Find where the given text appears and provide that cell's center as [x, y] coordinate. 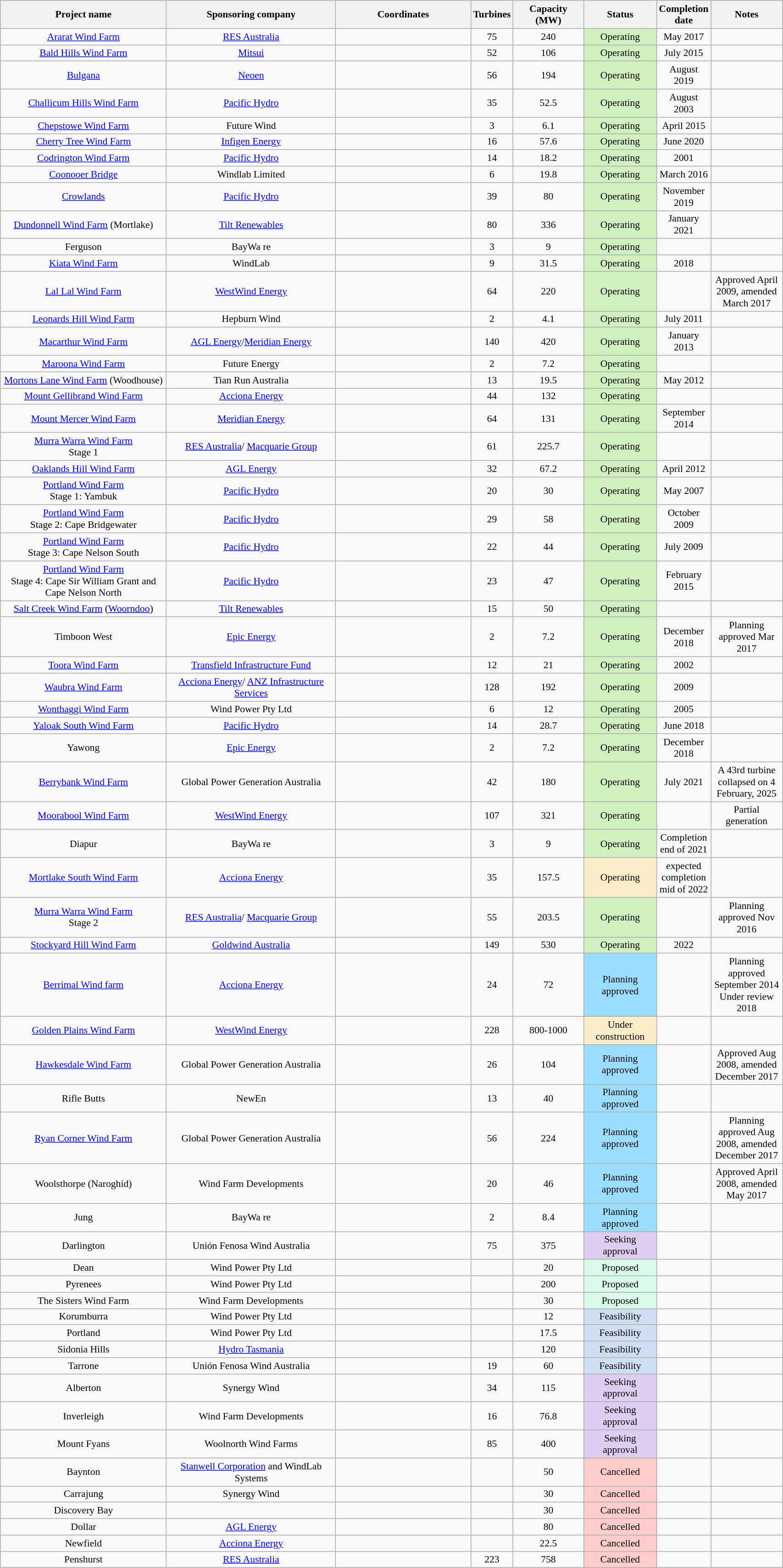
Mount Mercer Wind Farm [83, 418]
39 [492, 196]
Pyrenees [83, 1284]
Stanwell Corporation and WindLab Systems [251, 1472]
203.5 [549, 917]
115 [549, 1388]
131 [549, 418]
Tarrone [83, 1366]
Portland [83, 1333]
57.6 [549, 142]
Mortlake South Wind Farm [83, 878]
Challicum Hills Wind Farm [83, 104]
August 2003 [683, 104]
420 [549, 341]
Yaloak South Wind Farm [83, 726]
January 2013 [683, 341]
29 [492, 519]
Darlington [83, 1246]
Infigen Energy [251, 142]
Crowlands [83, 196]
22 [492, 547]
Project name [83, 15]
January 2021 [683, 225]
2022 [683, 945]
Mount Fyans [83, 1444]
Ferguson [83, 247]
375 [549, 1246]
34 [492, 1388]
November 2019 [683, 196]
336 [549, 225]
Discovery Bay [83, 1511]
Newfield [83, 1543]
Murra Warra Wind FarmStage 2 [83, 917]
120 [549, 1350]
Waubra Wind Farm [83, 687]
Penshurst [83, 1560]
Mount Gellibrand Wind Farm [83, 396]
55 [492, 917]
August 2019 [683, 75]
Planning approved Mar 2017 [747, 637]
April 2012 [683, 469]
Hawkesdale Wind Farm [83, 1065]
32 [492, 469]
Leonards Hill Wind Farm [83, 319]
19 [492, 1366]
Planning approved Aug 2008, amended December 2017 [747, 1138]
Coordinates [403, 15]
194 [549, 75]
Approved Aug 2008, amended December 2017 [747, 1065]
200 [549, 1284]
72 [549, 985]
2005 [683, 709]
AGL Energy/Meridian Energy [251, 341]
Sidonia Hills [83, 1350]
Turbines [492, 15]
Completion end of 2021 [683, 844]
225.7 [549, 447]
Stockyard Hill Wind Farm [83, 945]
Under construction [620, 1031]
The Sisters Wind Farm [83, 1301]
February 2015 [683, 581]
Sponsoring company [251, 15]
Tian Run Australia [251, 380]
Lal Lal Wind Farm [83, 292]
Kiata Wind Farm [83, 263]
Notes [747, 15]
Planning approved Nov 2016 [747, 917]
40 [549, 1098]
530 [549, 945]
104 [549, 1065]
15 [492, 609]
321 [549, 815]
Cherry Tree Wind Farm [83, 142]
Acciona Energy/ ANZ Infrastructure Services [251, 687]
Murra Warra Wind FarmStage 1 [83, 447]
46 [549, 1184]
Golden Plains Wind Farm [83, 1031]
60 [549, 1366]
220 [549, 292]
Carrajung [83, 1494]
Portland Wind FarmStage 3: Cape Nelson South [83, 547]
Bald Hills Wind Farm [83, 53]
July 2015 [683, 53]
224 [549, 1138]
Mitsui [251, 53]
23 [492, 581]
Approved April 2008, amended May 2017 [747, 1184]
Hepburn Wind [251, 319]
July 2011 [683, 319]
WindLab [251, 263]
Completion date [683, 15]
128 [492, 687]
Neoen [251, 75]
42 [492, 781]
8.4 [549, 1217]
18.2 [549, 158]
2001 [683, 158]
2018 [683, 263]
Rifle Butts [83, 1098]
85 [492, 1444]
132 [549, 396]
expected completion mid of 2022 [683, 878]
106 [549, 53]
Berrybank Wind Farm [83, 781]
NewEn [251, 1098]
Future Energy [251, 364]
19.8 [549, 175]
Woolsthorpe (Naroghid) [83, 1184]
28.7 [549, 726]
24 [492, 985]
Windlab Limited [251, 175]
Timboon West [83, 637]
Moorabool Wind Farm [83, 815]
140 [492, 341]
223 [492, 1560]
Coonooer Bridge [83, 175]
July 2021 [683, 781]
Toora Wind Farm [83, 665]
September 2014 [683, 418]
6.1 [549, 126]
May 2012 [683, 380]
Chepstowe Wind Farm [83, 126]
Goldwind Australia [251, 945]
400 [549, 1444]
Bulgana [83, 75]
June 2020 [683, 142]
52 [492, 53]
June 2018 [683, 726]
Maroona Wind Farm [83, 364]
Diapur [83, 844]
228 [492, 1031]
Dollar [83, 1527]
47 [549, 581]
26 [492, 1065]
149 [492, 945]
61 [492, 447]
May 2017 [683, 37]
Hydro Tasmania [251, 1350]
107 [492, 815]
Ararat Wind Farm [83, 37]
April 2015 [683, 126]
Wonthaggi Wind Farm [83, 709]
157.5 [549, 878]
Alberton [83, 1388]
Ryan Corner Wind Farm [83, 1138]
180 [549, 781]
67.2 [549, 469]
Jung [83, 1217]
Yawong [83, 748]
July 2009 [683, 547]
240 [549, 37]
22.5 [549, 1543]
Meridian Energy [251, 418]
17.5 [549, 1333]
A 43rd turbine collapsed on 4 February, 2025 [747, 781]
Portland Wind FarmStage 1: Yambuk [83, 491]
800-1000 [549, 1031]
52.5 [549, 104]
Baynton [83, 1472]
192 [549, 687]
Mortons Lane Wind Farm (Woodhouse) [83, 380]
Portland Wind FarmStage 2: Cape Bridgewater [83, 519]
Dean [83, 1268]
2002 [683, 665]
Capacity (MW) [549, 15]
19.5 [549, 380]
2009 [683, 687]
Future Wind [251, 126]
Status [620, 15]
21 [549, 665]
October 2009 [683, 519]
Codrington Wind Farm [83, 158]
58 [549, 519]
Portland Wind FarmStage 4: Cape Sir William Grant and Cape Nelson North [83, 581]
Dundonnell Wind Farm (Mortlake) [83, 225]
76.8 [549, 1416]
Oaklands Hill Wind Farm [83, 469]
May 2007 [683, 491]
758 [549, 1560]
Planning approved September 2014 Under review 2018 [747, 985]
Approved April 2009, amended March 2017 [747, 292]
Woolnorth Wind Farms [251, 1444]
Berrimal Wind farm [83, 985]
Macarthur Wind Farm [83, 341]
Transfield Infrastructure Fund [251, 665]
Korumburra [83, 1317]
March 2016 [683, 175]
Partial generation [747, 815]
Salt Creek Wind Farm (Woorndoo) [83, 609]
Inverleigh [83, 1416]
4.1 [549, 319]
31.5 [549, 263]
